Determine the [x, y] coordinate at the center of the cell enclosing the given text.  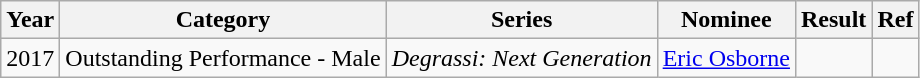
Outstanding Performance - Male [223, 58]
Degrassi: Next Generation [522, 58]
2017 [30, 58]
Year [30, 20]
Eric Osborne [726, 58]
Result [833, 20]
Nominee [726, 20]
Ref [896, 20]
Category [223, 20]
Series [522, 20]
